Locate the cell with the specified text and output its (x, y) center coordinate. 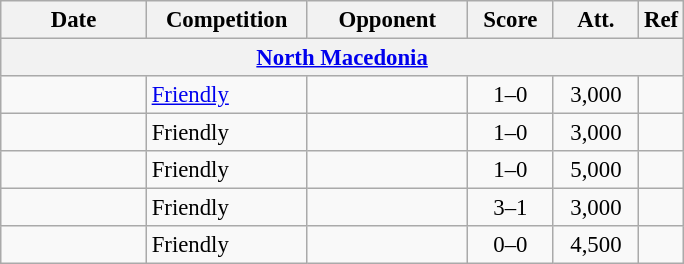
Att. (596, 20)
Ref (662, 20)
Date (74, 20)
Opponent (388, 20)
North Macedonia (342, 58)
0–0 (511, 245)
Competition (226, 20)
3–1 (511, 208)
5,000 (596, 170)
4,500 (596, 245)
Score (511, 20)
